Find where the given text appears and provide that cell's center as (x, y) coordinate. 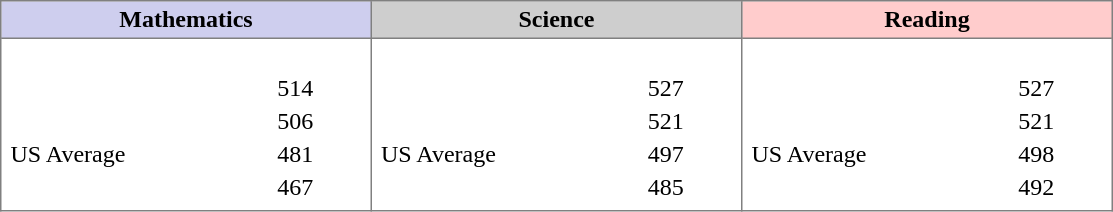
514 506 US Average 481 467 (186, 124)
497 (690, 155)
481 (320, 155)
527 521 US Average 497 485 (556, 124)
498 (1060, 155)
506 (320, 121)
492 (1060, 187)
467 (320, 187)
527 521 US Average 498 492 (927, 124)
Reading (927, 20)
514 (320, 89)
Mathematics (186, 20)
Science (556, 20)
485 (690, 187)
